For the text-containing cell, return its midpoint in [X, Y] coordinate format. 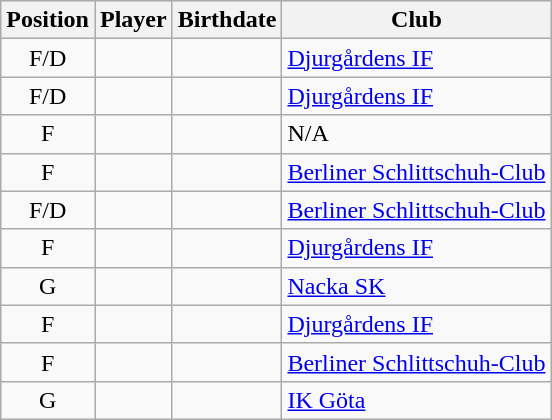
Position [48, 20]
N/A [416, 134]
IK Göta [416, 400]
Club [416, 20]
Nacka SK [416, 286]
Birthdate [227, 20]
Player [133, 20]
